Identify which cell holds the provided text, then report its [X, Y] central coordinate. 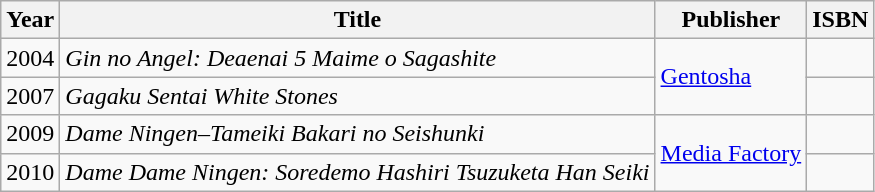
Media Factory [731, 153]
2010 [30, 172]
Gin no Angel: Deaenai 5 Maime o Sagashite [358, 58]
2009 [30, 134]
Dame Dame Ningen: Soredemo Hashiri Tsuzuketa Han Seiki [358, 172]
Title [358, 20]
ISBN [840, 20]
Year [30, 20]
Gentosha [731, 77]
2004 [30, 58]
Gagaku Sentai White Stones [358, 96]
Publisher [731, 20]
Dame Ningen–Tameiki Bakari no Seishunki [358, 134]
2007 [30, 96]
